Determine the [X, Y] coordinate at the center of the cell enclosing the given text.  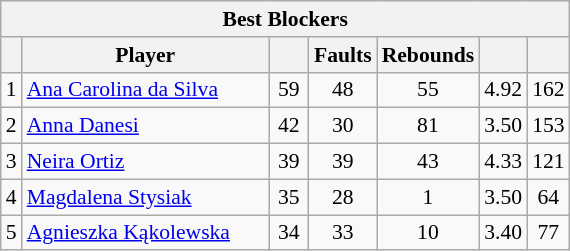
162 [548, 90]
59 [289, 90]
Neira Ortiz [146, 162]
3 [12, 162]
35 [289, 197]
3.40 [503, 233]
5 [12, 233]
64 [548, 197]
2 [12, 126]
Player [146, 55]
48 [343, 90]
34 [289, 233]
4 [12, 197]
Ana Carolina da Silva [146, 90]
28 [343, 197]
4.33 [503, 162]
77 [548, 233]
10 [428, 233]
33 [343, 233]
Best Blockers [286, 19]
Anna Danesi [146, 126]
4.92 [503, 90]
Rebounds [428, 55]
55 [428, 90]
81 [428, 126]
30 [343, 126]
43 [428, 162]
121 [548, 162]
153 [548, 126]
Agnieszka Kąkolewska [146, 233]
Magdalena Stysiak [146, 197]
Faults [343, 55]
42 [289, 126]
